Output the (x, y) coordinate of the center of the cell containing the given text.  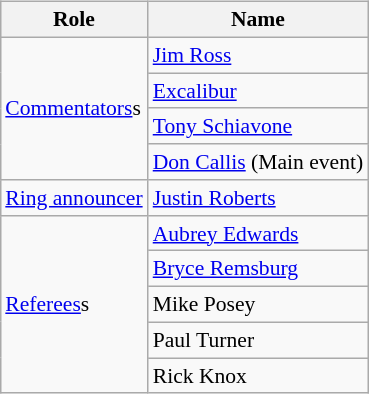
Justin Roberts (258, 198)
Excalibur (258, 91)
Mike Posey (258, 305)
Ring announcer (74, 198)
Commentatorss (74, 108)
Name (258, 20)
Don Callis (Main event) (258, 162)
Aubrey Edwards (258, 233)
Paul Turner (258, 340)
Role (74, 20)
Jim Ross (258, 55)
Rick Knox (258, 376)
Bryce Remsburg (258, 269)
Refereess (74, 304)
Tony Schiavone (258, 126)
